From the cell containing the given text, extract its center point as (x, y) coordinate. 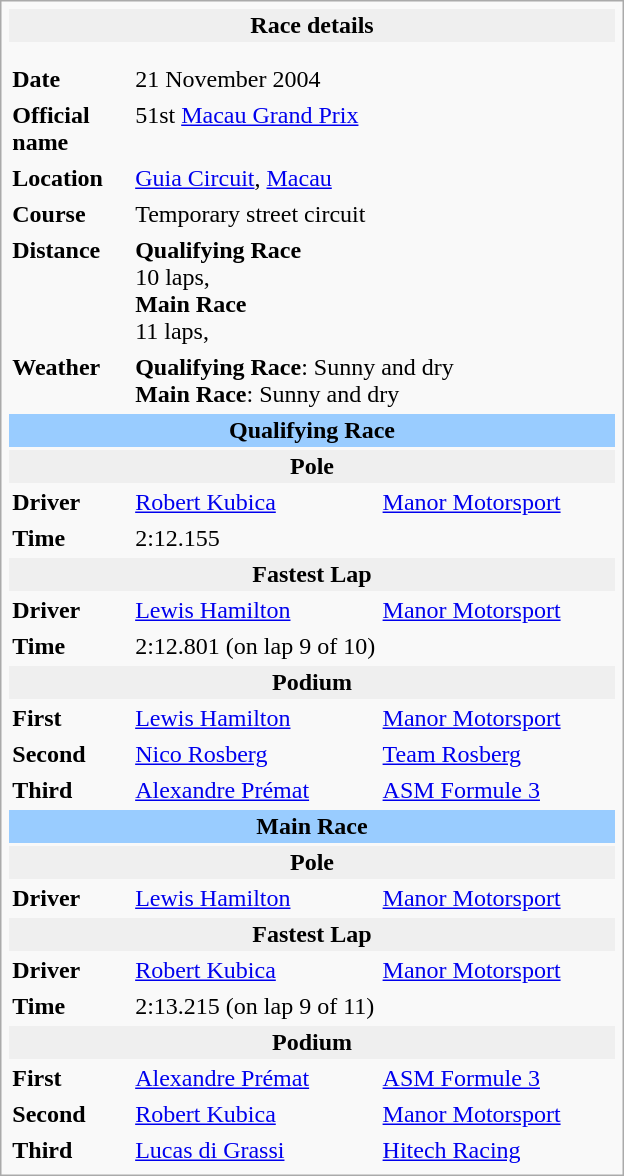
Course (69, 214)
Qualifying Race (312, 430)
Race details (312, 26)
Temporary street circuit (374, 214)
2:13.215 (on lap 9 of 11) (374, 1006)
Weather (69, 381)
21 November 2004 (254, 80)
Nico Rosberg (254, 754)
2:12.155 (374, 538)
Team Rosberg (498, 754)
2:12.801 (on lap 9 of 10) (374, 646)
Official name (69, 129)
Hitech Racing (498, 1150)
Location (69, 178)
Main Race (312, 826)
Guia Circuit, Macau (374, 178)
Qualifying Race10 laps, Main Race11 laps, (374, 291)
Date (69, 80)
Distance (69, 291)
Lucas di Grassi (254, 1150)
51st Macau Grand Prix (374, 129)
Qualifying Race: Sunny and dryMain Race: Sunny and dry (374, 381)
